Search for the cell housing the specified text and yield its [X, Y] center coordinate. 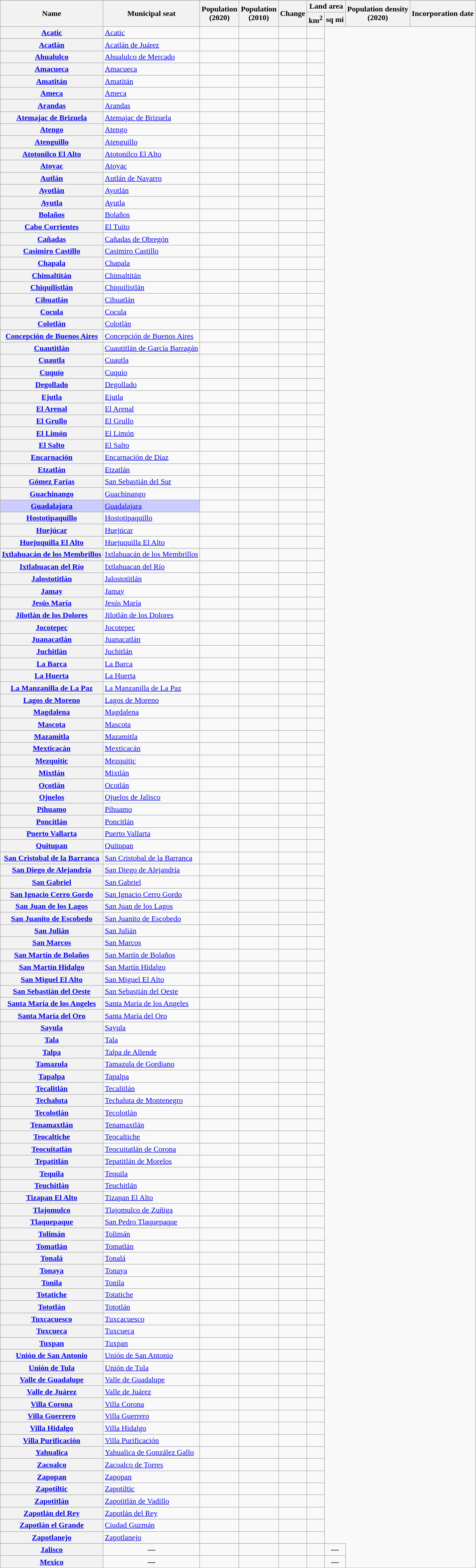
Cañadas de Obregón [151, 239]
Municipal seat [151, 13]
km2 [316, 20]
Population density(2020) [378, 13]
Ahualulco [52, 57]
San Pedro Tlaquepaque [151, 1222]
Tepatitlán [52, 1161]
Cuautitlán de García Barragán [151, 348]
Tepatitlán de Morelos [151, 1161]
Cuautitlán [52, 348]
Cabo Corrientes [52, 227]
Ciudad Guzmán [151, 1525]
Autlán [52, 178]
Change [293, 13]
Zapotlán el Grande [52, 1525]
Tlaquepaque [52, 1222]
Gómez Farías [52, 482]
Land area [326, 6]
Cañadas [52, 239]
Ahualulco de Mercado [151, 57]
Tlajomulco [52, 1210]
San Sebastián del Sur [151, 482]
Zapotitlán [52, 1501]
Population(2010) [259, 13]
Ojuelos de Jalisco [151, 797]
Zapotitlán de Vadillo [151, 1501]
Zacoalco de Torres [151, 1465]
Autlán de Navarro [151, 178]
Incorporation date [443, 13]
El Tuito [151, 227]
Mexico [52, 1562]
Yahualica de González Gallo [151, 1453]
Techaluta de Montenegro [151, 1101]
Encarnación de Díaz [151, 458]
Talpa [52, 1052]
Population(2020) [219, 13]
Zacoalco [52, 1465]
Tlajomulco de Zuñiga [151, 1210]
Teocuitatlán [52, 1149]
Techaluta [52, 1101]
Acatlán de Juárez [151, 45]
Encarnación [52, 458]
Yahualica [52, 1453]
Jalisco [52, 1550]
Talpa de Allende [151, 1052]
Tamazula [52, 1064]
Acatlán [52, 45]
Tamazula de Gordiano [151, 1064]
Ojuelos [52, 797]
sq mi [335, 20]
Teocuitatlán de Corona [151, 1149]
Name [52, 13]
